Locate the cell with the specified text and output its (x, y) center coordinate. 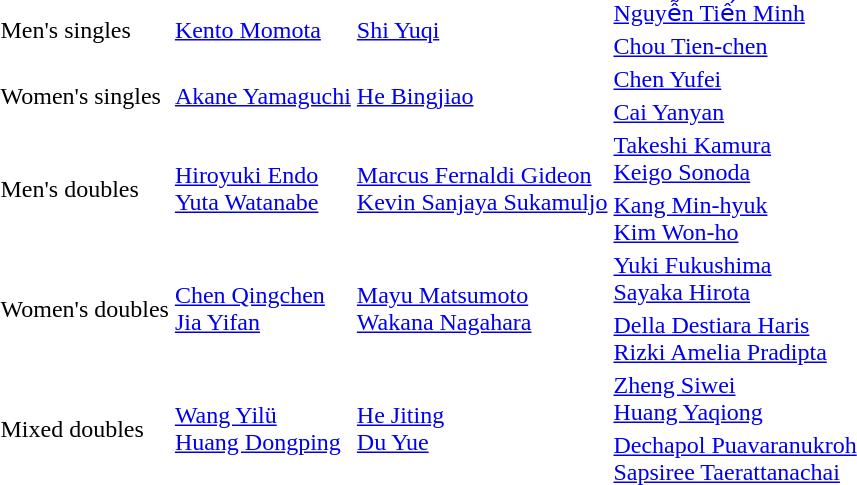
Hiroyuki Endo Yuta Watanabe (262, 188)
Akane Yamaguchi (262, 96)
Mayu Matsumoto Wakana Nagahara (482, 308)
He Bingjiao (482, 96)
Marcus Fernaldi Gideon Kevin Sanjaya Sukamuljo (482, 188)
Chen Qingchen Jia Yifan (262, 308)
